From the cell containing the given text, extract its center point as [x, y] coordinate. 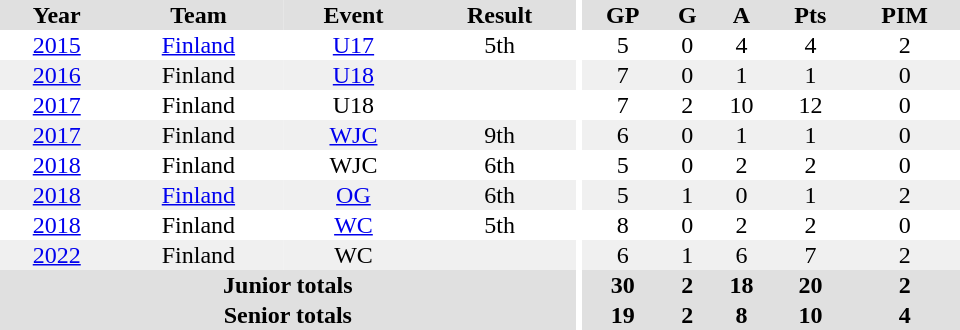
Team [198, 15]
Junior totals [288, 285]
PIM [904, 15]
19 [622, 315]
2015 [56, 45]
G [687, 15]
Senior totals [288, 315]
9th [500, 135]
12 [810, 105]
2022 [56, 255]
2016 [56, 75]
18 [741, 285]
OG [353, 195]
GP [622, 15]
Result [500, 15]
A [741, 15]
30 [622, 285]
Pts [810, 15]
20 [810, 285]
Event [353, 15]
U17 [353, 45]
Year [56, 15]
